Determine the [x, y] coordinate at the center of the cell enclosing the given text.  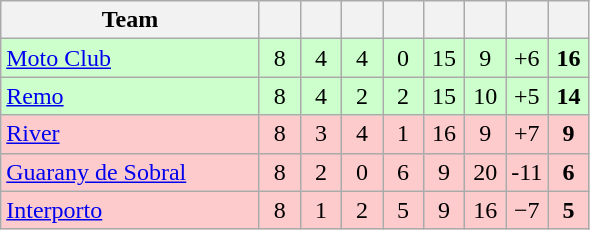
−7 [527, 210]
14 [568, 96]
Remo [130, 96]
+6 [527, 58]
Interporto [130, 210]
Guarany de Sobral [130, 172]
+5 [527, 96]
20 [486, 172]
Moto Club [130, 58]
-11 [527, 172]
+7 [527, 134]
River [130, 134]
10 [486, 96]
3 [320, 134]
Team [130, 20]
